From the cell containing the given text, extract its center point as [x, y] coordinate. 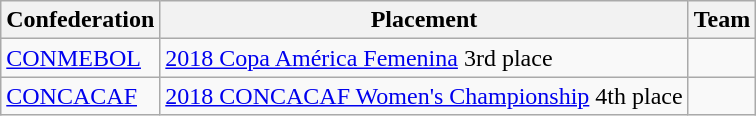
Confederation [80, 20]
Team [722, 20]
2018 CONCACAF Women's Championship 4th place [424, 96]
CONCACAF [80, 96]
CONMEBOL [80, 58]
2018 Copa América Femenina 3rd place [424, 58]
Placement [424, 20]
